Search for the cell housing the specified text and yield its [x, y] center coordinate. 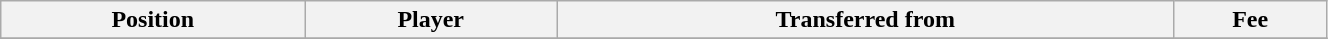
Player [431, 20]
Transferred from [866, 20]
Position [153, 20]
Fee [1250, 20]
